Provide the [X, Y] coordinate of the cell's center where the given text is located.  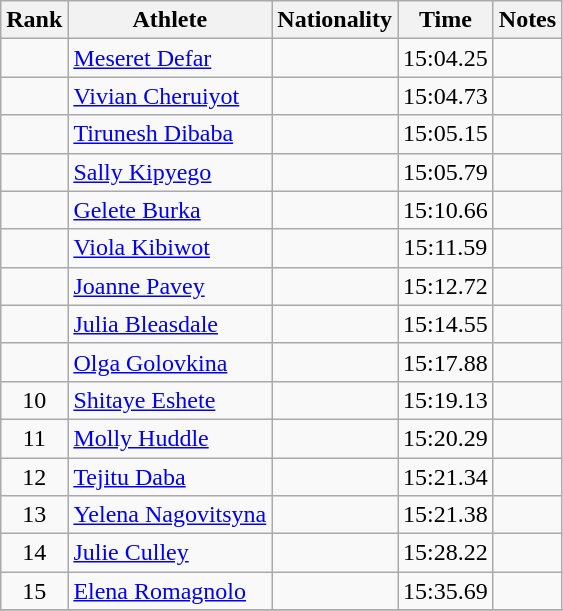
12 [34, 477]
Athlete [170, 20]
Viola Kibiwot [170, 248]
13 [34, 515]
10 [34, 400]
Olga Golovkina [170, 362]
Tejitu Daba [170, 477]
Tirunesh Dibaba [170, 134]
Sally Kipyego [170, 172]
Vivian Cheruiyot [170, 96]
Julia Bleasdale [170, 324]
15:05.79 [446, 172]
Meseret Defar [170, 58]
Elena Romagnolo [170, 591]
15:21.38 [446, 515]
Nationality [335, 20]
14 [34, 553]
15:04.25 [446, 58]
Julie Culley [170, 553]
Joanne Pavey [170, 286]
Rank [34, 20]
15:21.34 [446, 477]
11 [34, 438]
Time [446, 20]
Notes [527, 20]
Gelete Burka [170, 210]
Shitaye Eshete [170, 400]
Yelena Nagovitsyna [170, 515]
Molly Huddle [170, 438]
15:28.22 [446, 553]
15:14.55 [446, 324]
15:20.29 [446, 438]
15:12.72 [446, 286]
15:05.15 [446, 134]
15:10.66 [446, 210]
15:35.69 [446, 591]
15:19.13 [446, 400]
15:11.59 [446, 248]
15:04.73 [446, 96]
15 [34, 591]
15:17.88 [446, 362]
